From the cell containing the given text, extract its center point as (x, y) coordinate. 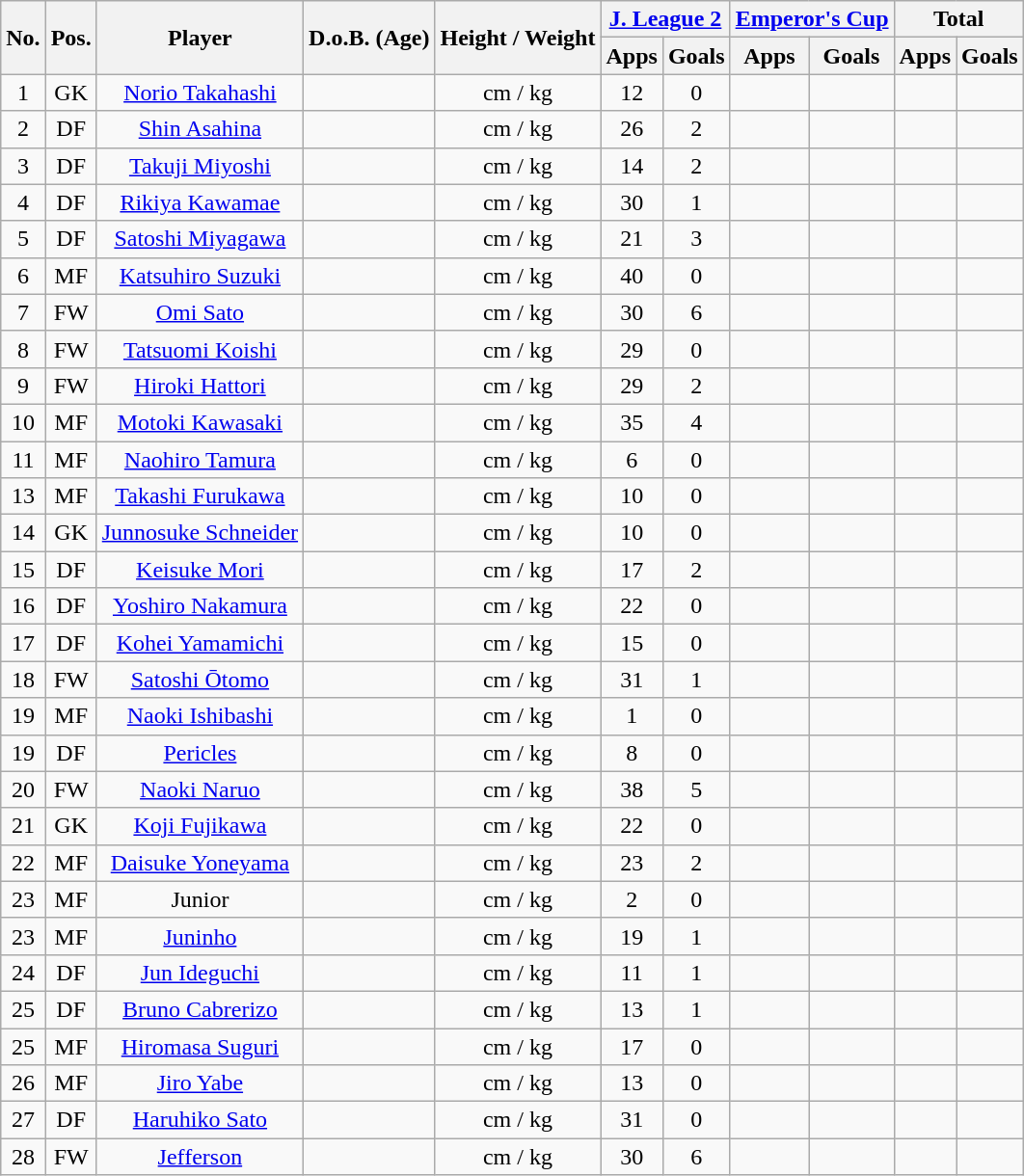
Junior (200, 899)
Omi Sato (200, 312)
Jefferson (200, 1157)
Takashi Furukawa (200, 496)
Motoki Kawasaki (200, 422)
Rikiya Kawamae (200, 202)
27 (23, 1120)
Satoshi Ōtomo (200, 680)
Naoki Naruo (200, 789)
Naohiro Tamura (200, 460)
24 (23, 973)
Juninho (200, 936)
Kohei Yamamichi (200, 643)
Satoshi Miyagawa (200, 239)
Pos. (71, 38)
18 (23, 680)
Yoshiro Nakamura (200, 606)
Emperor's Cup (812, 19)
Jun Ideguchi (200, 973)
40 (632, 276)
Total (958, 19)
Keisuke Mori (200, 570)
35 (632, 422)
D.o.B. (Age) (369, 38)
Naoki Ishibashi (200, 716)
Pericles (200, 753)
16 (23, 606)
Daisuke Yoneyama (200, 863)
Tatsuomi Koishi (200, 349)
20 (23, 789)
38 (632, 789)
Height / Weight (518, 38)
Norio Takahashi (200, 93)
Player (200, 38)
Koji Fujikawa (200, 826)
Hiromasa Suguri (200, 1046)
Takuji Miyoshi (200, 166)
12 (632, 93)
Katsuhiro Suzuki (200, 276)
9 (23, 386)
Junnosuke Schneider (200, 533)
No. (23, 38)
Shin Asahina (200, 129)
J. League 2 (665, 19)
Bruno Cabrerizo (200, 1009)
Hiroki Hattori (200, 386)
7 (23, 312)
28 (23, 1157)
Jiro Yabe (200, 1083)
Haruhiko Sato (200, 1120)
